Extract the [x, y] coordinate from the center of the cell holding the provided text.  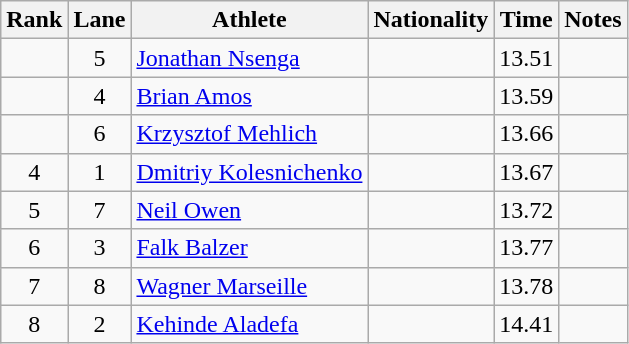
Time [526, 20]
Athlete [250, 20]
Jonathan Nsenga [250, 58]
Lane [100, 20]
2 [100, 324]
Krzysztof Mehlich [250, 134]
Wagner Marseille [250, 286]
3 [100, 248]
13.78 [526, 286]
Nationality [431, 20]
Brian Amos [250, 96]
13.72 [526, 210]
Falk Balzer [250, 248]
Dmitriy Kolesnichenko [250, 172]
Neil Owen [250, 210]
Rank [34, 20]
13.51 [526, 58]
13.59 [526, 96]
Kehinde Aladefa [250, 324]
Notes [593, 20]
1 [100, 172]
13.66 [526, 134]
13.77 [526, 248]
14.41 [526, 324]
13.67 [526, 172]
